Return [X, Y] of the center of cell containing provided text 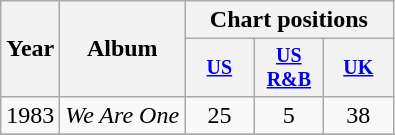
1983 [30, 115]
Chart positions [289, 20]
We Are One [122, 115]
Album [122, 49]
USR&B [288, 68]
25 [220, 115]
Year [30, 49]
UK [358, 68]
US [220, 68]
5 [288, 115]
38 [358, 115]
